Provide the [X, Y] coordinate of the cell's center where the given text is located.  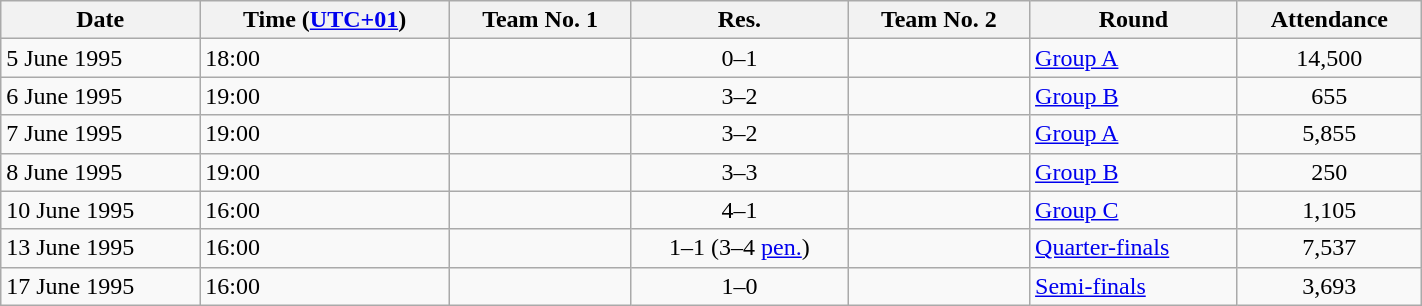
655 [1329, 96]
7,537 [1329, 248]
Round [1134, 20]
250 [1329, 172]
Semi-finals [1134, 286]
3,693 [1329, 286]
1,105 [1329, 210]
1–1 (3–4 pen.) [740, 248]
Group C [1134, 210]
5 June 1995 [100, 58]
8 June 1995 [100, 172]
13 June 1995 [100, 248]
Team No. 1 [540, 20]
5,855 [1329, 134]
6 June 1995 [100, 96]
18:00 [324, 58]
1–0 [740, 286]
Team No. 2 [939, 20]
3–3 [740, 172]
Time (UTC+01) [324, 20]
14,500 [1329, 58]
Quarter-finals [1134, 248]
4–1 [740, 210]
Attendance [1329, 20]
7 June 1995 [100, 134]
Res. [740, 20]
0–1 [740, 58]
17 June 1995 [100, 286]
Date [100, 20]
10 June 1995 [100, 210]
